Return the [X, Y] coordinate for the center point of the cell that contains the specified text.  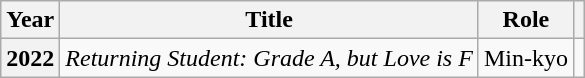
Role [526, 20]
Min-kyo [526, 58]
Title [270, 20]
2022 [30, 58]
Returning Student: Grade A, but Love is F [270, 58]
Year [30, 20]
